Output the [x, y] coordinate of the center of the cell containing the given text.  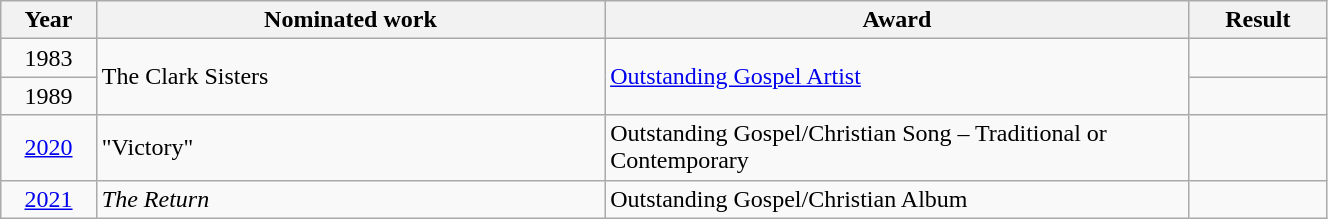
Outstanding Gospel Artist [898, 77]
Nominated work [350, 20]
Result [1258, 20]
Award [898, 20]
Outstanding Gospel/Christian Song – Traditional or Contemporary [898, 148]
The Clark Sisters [350, 77]
2020 [49, 148]
1983 [49, 58]
"Victory" [350, 148]
1989 [49, 96]
Year [49, 20]
Outstanding Gospel/Christian Album [898, 199]
2021 [49, 199]
The Return [350, 199]
